Find where the given text appears and provide that cell's center as [x, y] coordinate. 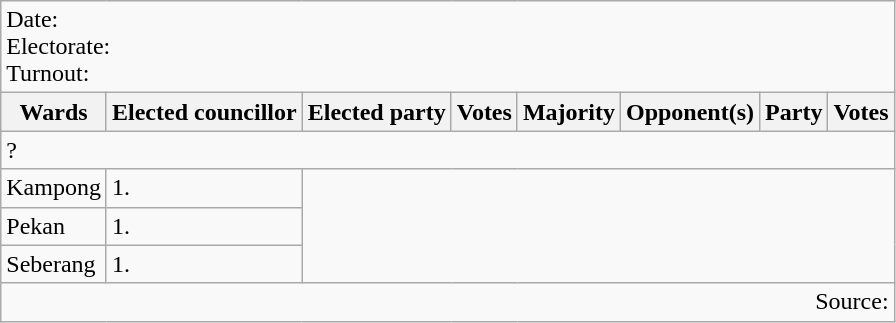
Opponent(s) [690, 112]
? [448, 150]
Kampong [54, 188]
Date: Electorate: Turnout: [448, 47]
Source: [448, 302]
Party [794, 112]
Elected councillor [204, 112]
Majority [568, 112]
Pekan [54, 226]
Seberang [54, 264]
Elected party [376, 112]
Wards [54, 112]
